Locate the cell with the specified text and output its (X, Y) center coordinate. 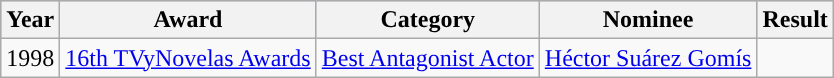
1998 (30, 58)
16th TVyNovelas Awards (188, 58)
Category (428, 20)
Héctor Suárez Gomís (648, 58)
Best Antagonist Actor (428, 58)
Nominee (648, 20)
Award (188, 20)
Year (30, 20)
Result (795, 20)
